Search for the cell housing the specified text and yield its [X, Y] center coordinate. 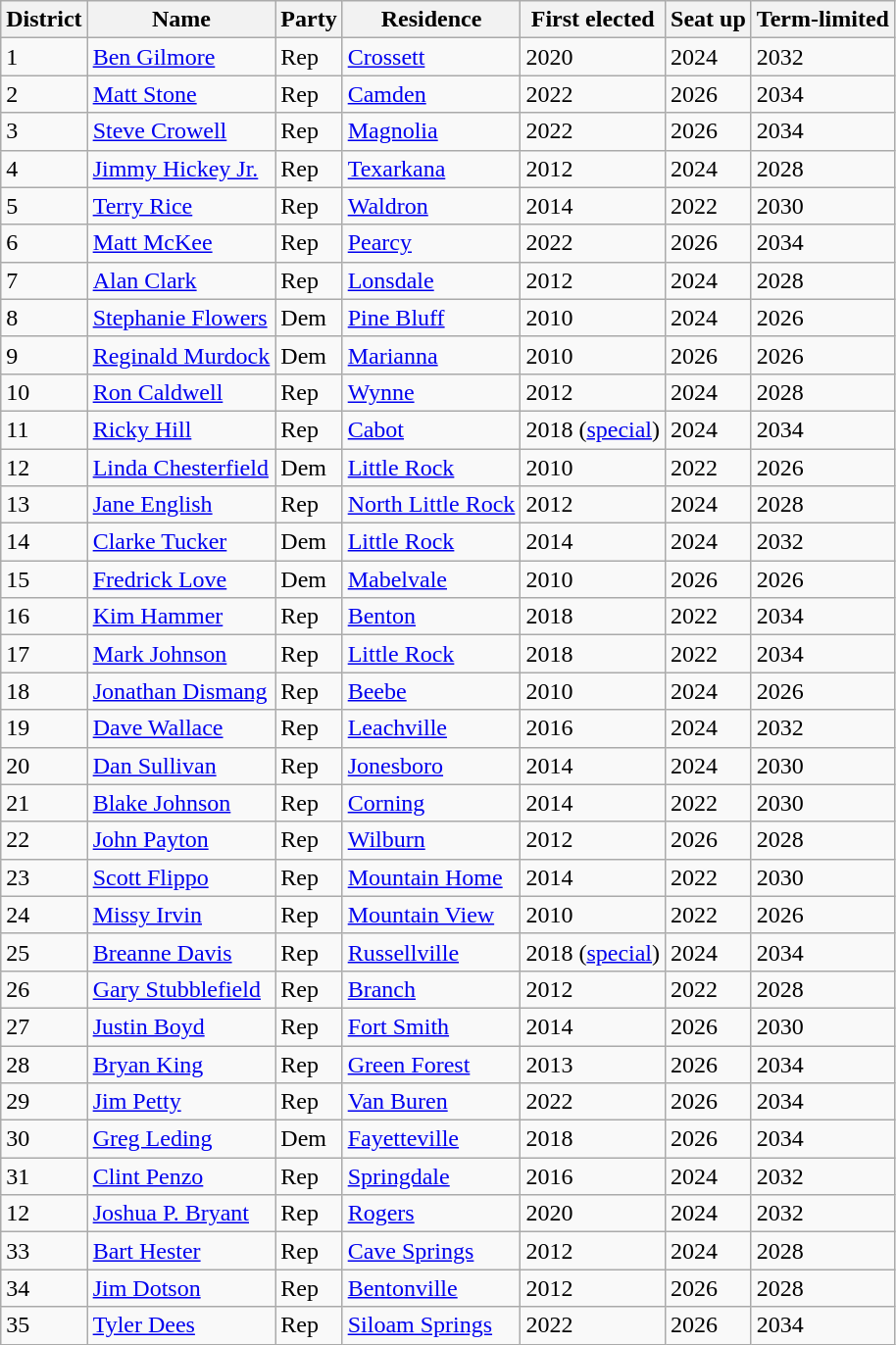
Term-limited [822, 20]
Breanne Davis [181, 952]
Cabot [431, 429]
25 [44, 952]
Linda Chesterfield [181, 468]
Jim Petty [181, 1102]
Jonesboro [431, 766]
Mabelvale [431, 579]
Bryan King [181, 1064]
35 [44, 1325]
Stephanie Flowers [181, 318]
9 [44, 355]
Corning [431, 803]
7 [44, 280]
Green Forest [431, 1064]
Alan Clark [181, 280]
2013 [593, 1064]
Greg Leding [181, 1139]
13 [44, 505]
8 [44, 318]
Fort Smith [431, 1026]
Mark Johnson [181, 654]
John Payton [181, 840]
2 [44, 94]
Benton [431, 617]
Magnolia [431, 131]
Blake Johnson [181, 803]
Seat up [709, 20]
Tyler Dees [181, 1325]
Reginald Murdock [181, 355]
Camden [431, 94]
Fayetteville [431, 1139]
26 [44, 989]
Beebe [431, 691]
28 [44, 1064]
14 [44, 542]
11 [44, 429]
Scott Flippo [181, 877]
19 [44, 728]
24 [44, 915]
Pearcy [431, 243]
4 [44, 169]
Ron Caldwell [181, 392]
27 [44, 1026]
Waldron [431, 206]
Russellville [431, 952]
Steve Crowell [181, 131]
Gary Stubblefield [181, 989]
Clint Penzo [181, 1176]
Jimmy Hickey Jr. [181, 169]
First elected [593, 20]
16 [44, 617]
20 [44, 766]
5 [44, 206]
Jonathan Dismang [181, 691]
Dave Wallace [181, 728]
Matt Stone [181, 94]
Jane English [181, 505]
Ricky Hill [181, 429]
17 [44, 654]
Branch [431, 989]
Party [309, 20]
Van Buren [431, 1102]
33 [44, 1251]
31 [44, 1176]
Jim Dotson [181, 1288]
18 [44, 691]
Bart Hester [181, 1251]
Ben Gilmore [181, 57]
Clarke Tucker [181, 542]
Mountain Home [431, 877]
Pine Bluff [431, 318]
23 [44, 877]
3 [44, 131]
Lonsdale [431, 280]
Residence [431, 20]
22 [44, 840]
34 [44, 1288]
10 [44, 392]
Cave Springs [431, 1251]
Name [181, 20]
District [44, 20]
Siloam Springs [431, 1325]
Springdale [431, 1176]
Dan Sullivan [181, 766]
Crossett [431, 57]
Wilburn [431, 840]
29 [44, 1102]
Bentonville [431, 1288]
6 [44, 243]
Fredrick Love [181, 579]
Missy Irvin [181, 915]
Leachville [431, 728]
Joshua P. Bryant [181, 1214]
Texarkana [431, 169]
Justin Boyd [181, 1026]
Wynne [431, 392]
Kim Hammer [181, 617]
Marianna [431, 355]
Rogers [431, 1214]
21 [44, 803]
Matt McKee [181, 243]
15 [44, 579]
Terry Rice [181, 206]
1 [44, 57]
Mountain View [431, 915]
North Little Rock [431, 505]
30 [44, 1139]
